Return (X, Y) of the center of cell containing provided text 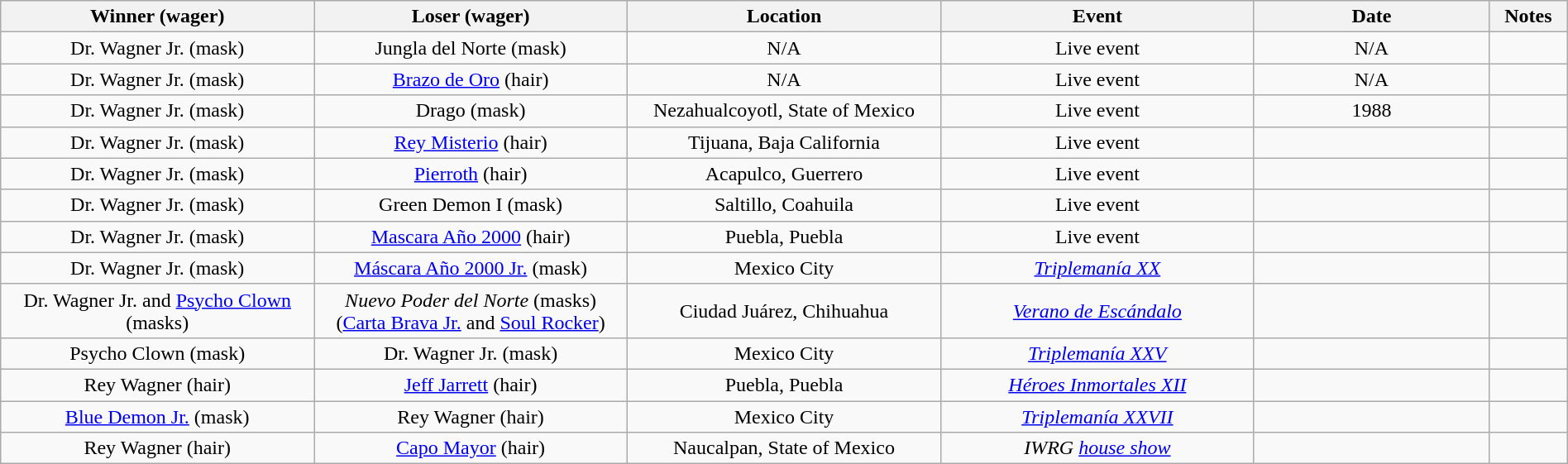
Date (1371, 17)
Location (784, 17)
IWRG house show (1097, 448)
Máscara Año 2000 Jr. (mask) (471, 268)
Event (1097, 17)
Héroes Inmortales XII (1097, 385)
Blue Demon Jr. (mask) (157, 416)
Jungla del Norte (mask) (471, 48)
Triplemanía XXVII (1097, 416)
Drago (mask) (471, 111)
Rey Misterio (hair) (471, 142)
Jeff Jarrett (hair) (471, 385)
Naucalpan, State of Mexico (784, 448)
Acapulco, Guerrero (784, 174)
Psycho Clown (mask) (157, 353)
Nuevo Poder del Norte (masks)(Carta Brava Jr. and Soul Rocker) (471, 311)
Mascara Año 2000 (hair) (471, 237)
Saltillo, Coahuila (784, 205)
Capo Mayor (hair) (471, 448)
Brazo de Oro (hair) (471, 79)
Dr. Wagner Jr. and Psycho Clown (masks) (157, 311)
1988 (1371, 111)
Loser (wager) (471, 17)
Triplemanía XXV (1097, 353)
Triplemanía XX (1097, 268)
Ciudad Juárez, Chihuahua (784, 311)
Nezahualcoyotl, State of Mexico (784, 111)
Pierroth (hair) (471, 174)
Tijuana, Baja California (784, 142)
Winner (wager) (157, 17)
Verano de Escándalo (1097, 311)
Notes (1528, 17)
Green Demon I (mask) (471, 205)
